Detect which cell encompasses the target text, then output its [x, y] center coordinate. 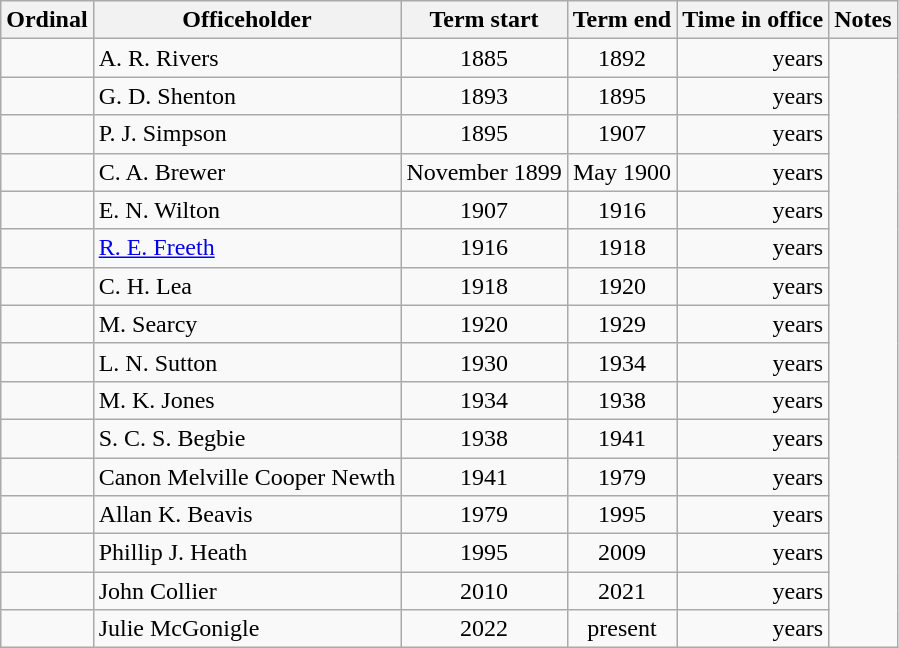
1893 [484, 96]
present [622, 629]
Allan K. Beavis [247, 515]
R. E. Freeth [247, 248]
L. N. Sutton [247, 362]
E. N. Wilton [247, 210]
2021 [622, 591]
2009 [622, 553]
Canon Melville Cooper Newth [247, 477]
1930 [484, 362]
2010 [484, 591]
Ordinal [47, 20]
Term start [484, 20]
A. R. Rivers [247, 58]
November 1899 [484, 172]
1892 [622, 58]
1885 [484, 58]
Notes [863, 20]
C. H. Lea [247, 286]
S. C. S. Begbie [247, 438]
May 1900 [622, 172]
2022 [484, 629]
Term end [622, 20]
M. K. Jones [247, 400]
1929 [622, 324]
John Collier [247, 591]
Julie McGonigle [247, 629]
Officeholder [247, 20]
M. Searcy [247, 324]
Phillip J. Heath [247, 553]
G. D. Shenton [247, 96]
Time in office [753, 20]
C. A. Brewer [247, 172]
P. J. Simpson [247, 134]
